Scan for the cell matching the given text and deliver its [X, Y] coordinate at center. 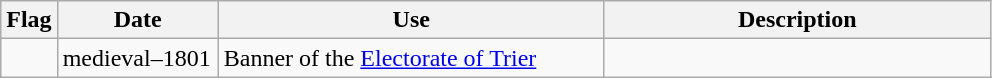
medieval–1801 [138, 58]
Flag [29, 20]
Date [138, 20]
Use [411, 20]
Description [797, 20]
Banner of the Electorate of Trier [411, 58]
